Capture the cell that displays the provided text and extract its (X, Y) central coordinate. 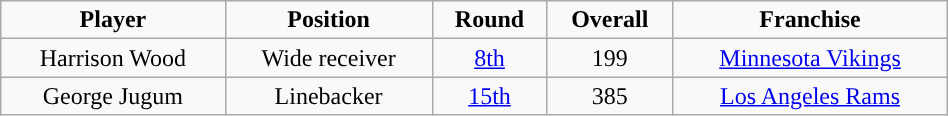
Position (328, 20)
199 (610, 58)
Los Angeles Rams (810, 96)
8th (490, 58)
Franchise (810, 20)
Wide receiver (328, 58)
Overall (610, 20)
Linebacker (328, 96)
George Jugum (113, 96)
Harrison Wood (113, 58)
Minnesota Vikings (810, 58)
Player (113, 20)
Round (490, 20)
15th (490, 96)
385 (610, 96)
